Extract the [x, y] coordinate from the center of the cell holding the provided text.  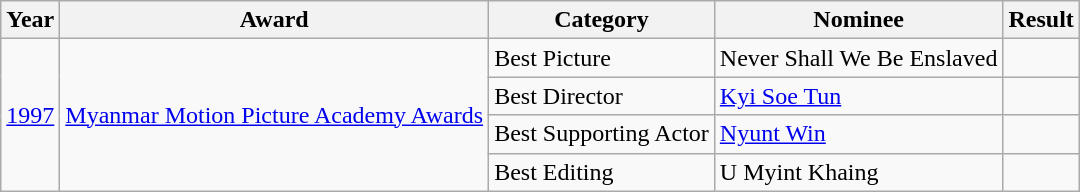
Year [30, 20]
1997 [30, 115]
Nyunt Win [858, 134]
Award [274, 20]
Result [1041, 20]
Nominee [858, 20]
Best Director [602, 96]
Kyi Soe Tun [858, 96]
Best Picture [602, 58]
Myanmar Motion Picture Academy Awards [274, 115]
Best Editing [602, 172]
Category [602, 20]
Never Shall We Be Enslaved [858, 58]
Best Supporting Actor [602, 134]
U Myint Khaing [858, 172]
